Output the [x, y] coordinate of the center of the cell containing the given text.  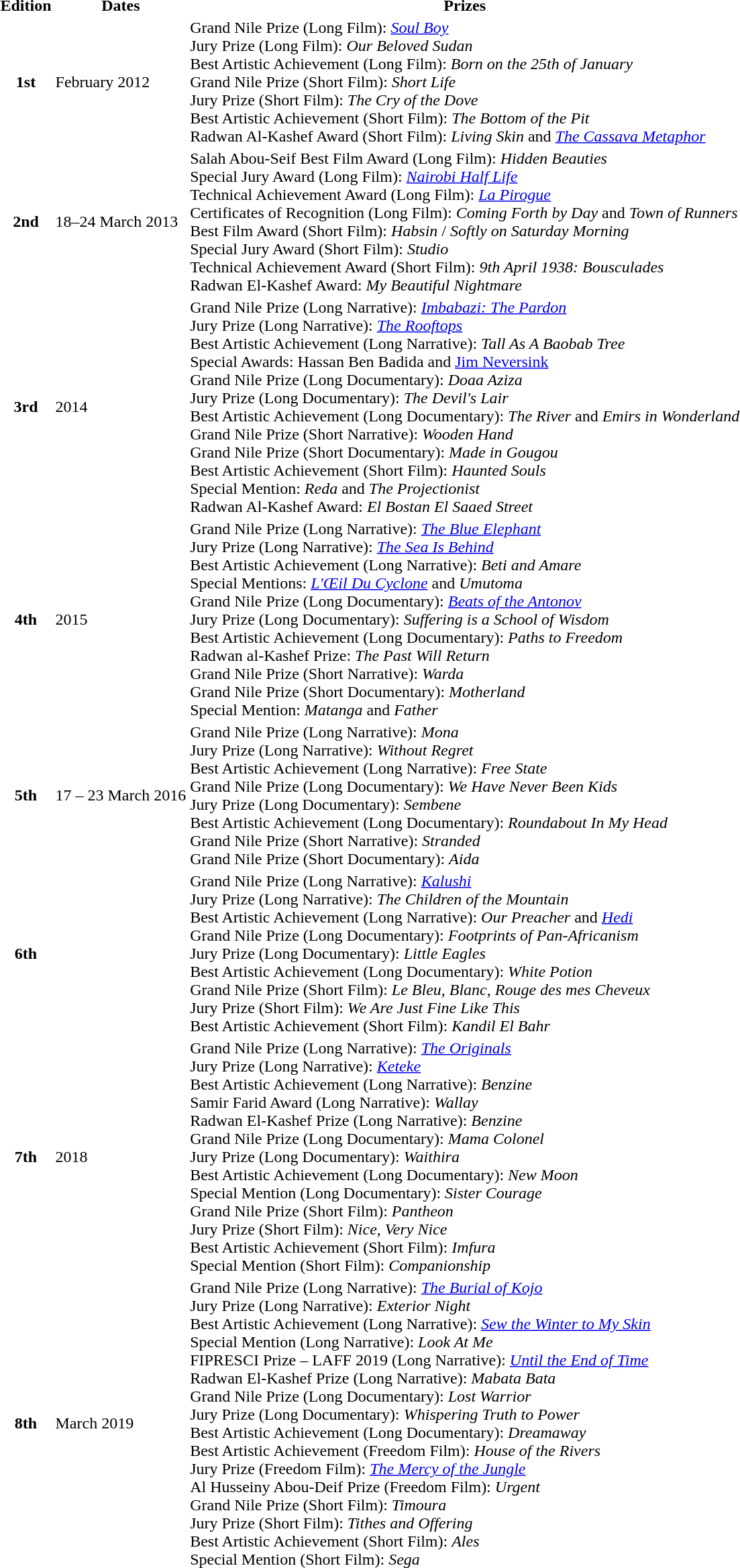
2015 [121, 619]
February 2012 [121, 82]
17 – 23 March 2016 [121, 796]
2014 [121, 407]
18–24 March 2013 [121, 221]
2018 [121, 1157]
